From the cell containing the given text, extract its center point as (x, y) coordinate. 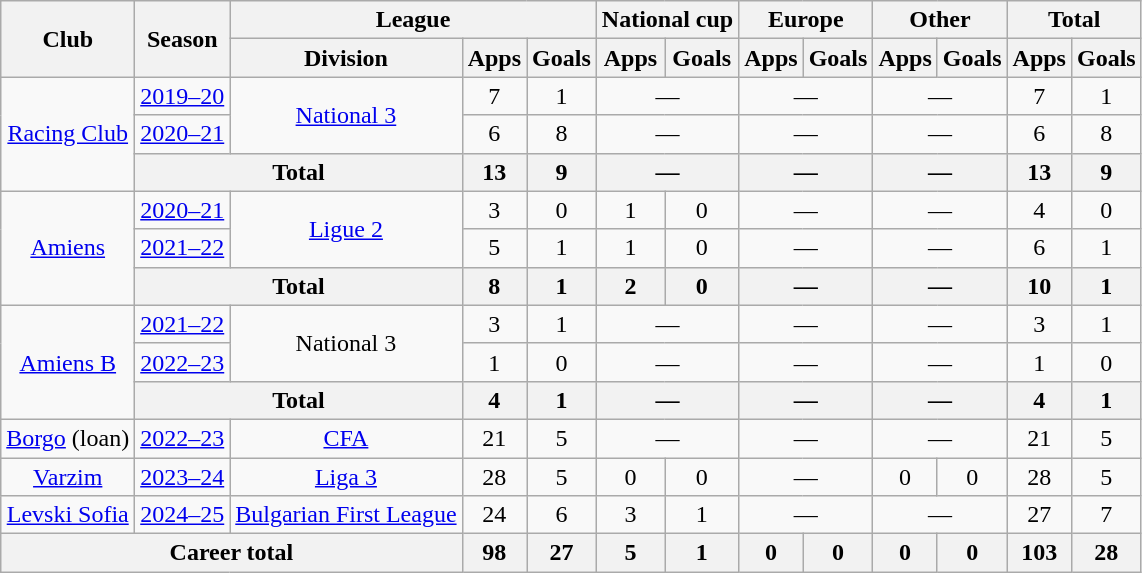
National cup (667, 20)
103 (1039, 553)
Amiens (68, 248)
Amiens B (68, 362)
Career total (232, 553)
2023–24 (182, 477)
League (414, 20)
Racing Club (68, 134)
Liga 3 (346, 477)
Season (182, 39)
2 (630, 286)
Bulgarian First League (346, 515)
Levski Sofia (68, 515)
Division (346, 58)
Borgo (loan) (68, 438)
Club (68, 39)
24 (494, 515)
Europe (806, 20)
2024–25 (182, 515)
10 (1039, 286)
CFA (346, 438)
2019–20 (182, 96)
Varzim (68, 477)
98 (494, 553)
Other (940, 20)
Ligue 2 (346, 229)
